Determine the (X, Y) coordinate at the center of the cell enclosing the given text.  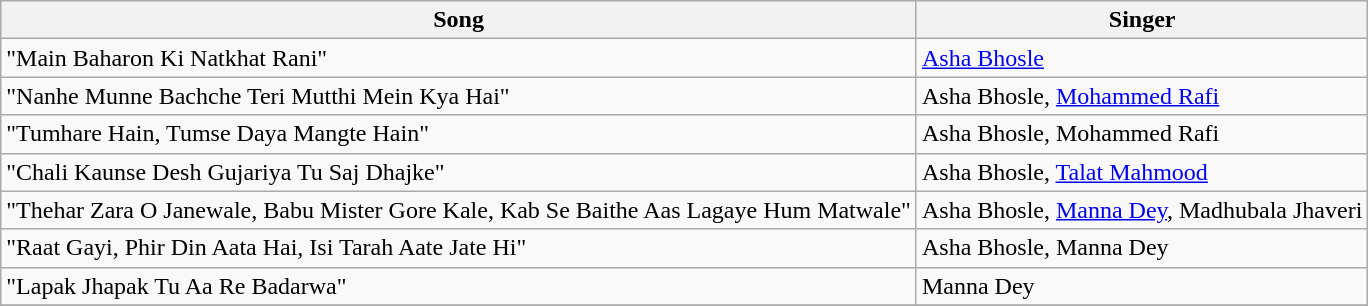
Manna Dey (1142, 286)
"Raat Gayi, Phir Din Aata Hai, Isi Tarah Aate Jate Hi" (459, 248)
Asha Bhosle, Talat Mahmood (1142, 172)
"Main Baharon Ki Natkhat Rani" (459, 58)
Singer (1142, 20)
Asha Bhosle, Manna Dey, Madhubala Jhaveri (1142, 210)
"Chali Kaunse Desh Gujariya Tu Saj Dhajke" (459, 172)
"Nanhe Munne Bachche Teri Mutthi Mein Kya Hai" (459, 96)
Asha Bhosle (1142, 58)
"Tumhare Hain, Tumse Daya Mangte Hain" (459, 134)
"Lapak Jhapak Tu Aa Re Badarwa" (459, 286)
Song (459, 20)
Asha Bhosle, Manna Dey (1142, 248)
"Thehar Zara O Janewale, Babu Mister Gore Kale, Kab Se Baithe Aas Lagaye Hum Matwale" (459, 210)
